Extract the (X, Y) coordinate from the center of the cell holding the provided text.  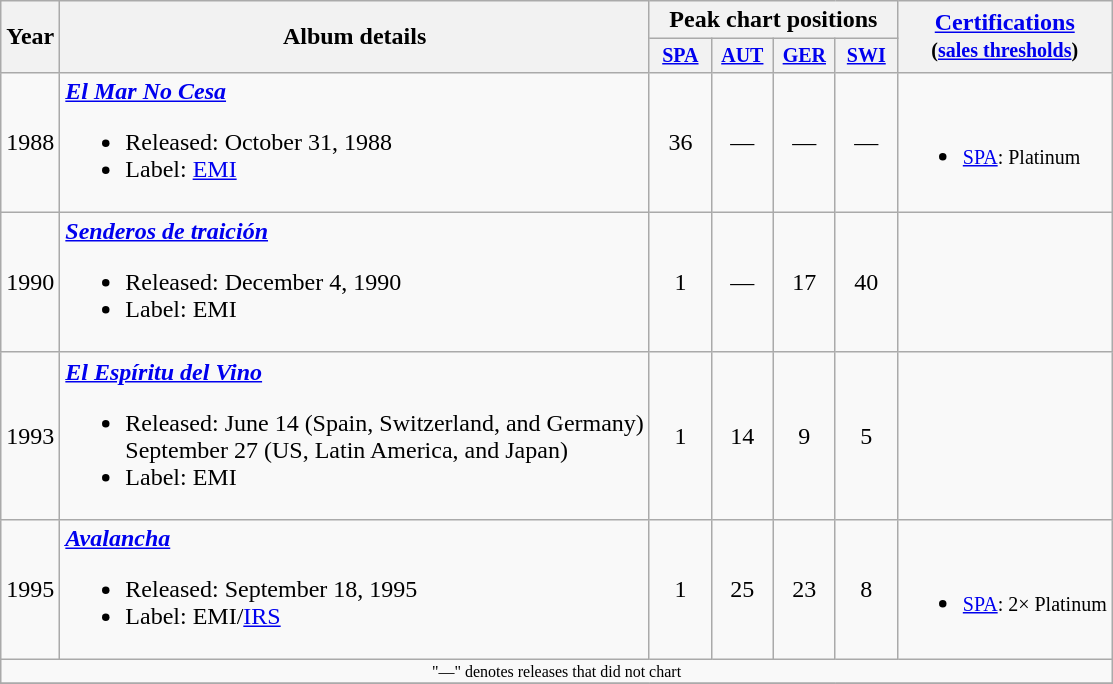
40 (866, 282)
AvalanchaReleased: September 18, 1995Label: EMI/IRS (355, 589)
SPA: 2× Platinum (1004, 589)
1990 (30, 282)
23 (804, 589)
Peak chart positions (773, 20)
"—" denotes releases that did not chart (556, 672)
5 (866, 436)
14 (742, 436)
Album details (355, 37)
25 (742, 589)
36 (680, 142)
Year (30, 37)
El Espíritu del VinoReleased: June 14 (Spain, Switzerland, and Germany)September 27 (US, Latin America, and Japan)Label: EMI (355, 436)
1993 (30, 436)
Certifications(sales thresholds) (1004, 37)
9 (804, 436)
8 (866, 589)
El Mar No CesaReleased: October 31, 1988Label: EMI (355, 142)
GER (804, 56)
Senderos de traiciónReleased: December 4, 1990Label: EMI (355, 282)
AUT (742, 56)
1988 (30, 142)
1995 (30, 589)
SPA (680, 56)
SWI (866, 56)
SPA: Platinum (1004, 142)
17 (804, 282)
